Scan for the cell matching the given text and deliver its (x, y) coordinate at center. 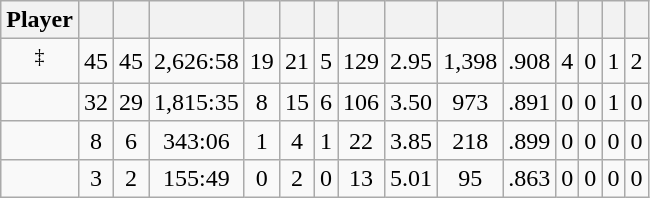
21 (296, 62)
5 (326, 62)
.899 (530, 140)
5.01 (412, 178)
1,815:35 (197, 102)
32 (96, 102)
106 (362, 102)
3.50 (412, 102)
19 (262, 62)
13 (362, 178)
218 (470, 140)
343:06 (197, 140)
95 (470, 178)
29 (132, 102)
3 (96, 178)
‡ (40, 62)
1,398 (470, 62)
Player (40, 20)
2,626:58 (197, 62)
.891 (530, 102)
22 (362, 140)
15 (296, 102)
129 (362, 62)
.863 (530, 178)
3.85 (412, 140)
.908 (530, 62)
2.95 (412, 62)
973 (470, 102)
155:49 (197, 178)
